Locate the cell with the specified text and output its (x, y) center coordinate. 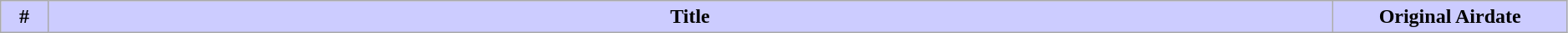
Title (690, 17)
Original Airdate (1450, 17)
# (24, 17)
